Identify which cell holds the provided text, then report its [x, y] central coordinate. 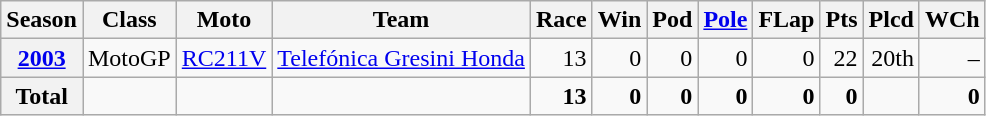
Class [129, 20]
FLap [786, 20]
22 [842, 58]
Pod [672, 20]
Season [42, 20]
20th [891, 58]
Total [42, 96]
Team [402, 20]
Plcd [891, 20]
Race [561, 20]
WCh [952, 20]
Pole [726, 20]
Telefónica Gresini Honda [402, 58]
Pts [842, 20]
RC211V [224, 58]
Win [620, 20]
Moto [224, 20]
– [952, 58]
MotoGP [129, 58]
2003 [42, 58]
